Find where the given text appears and provide that cell's center as [X, Y] coordinate. 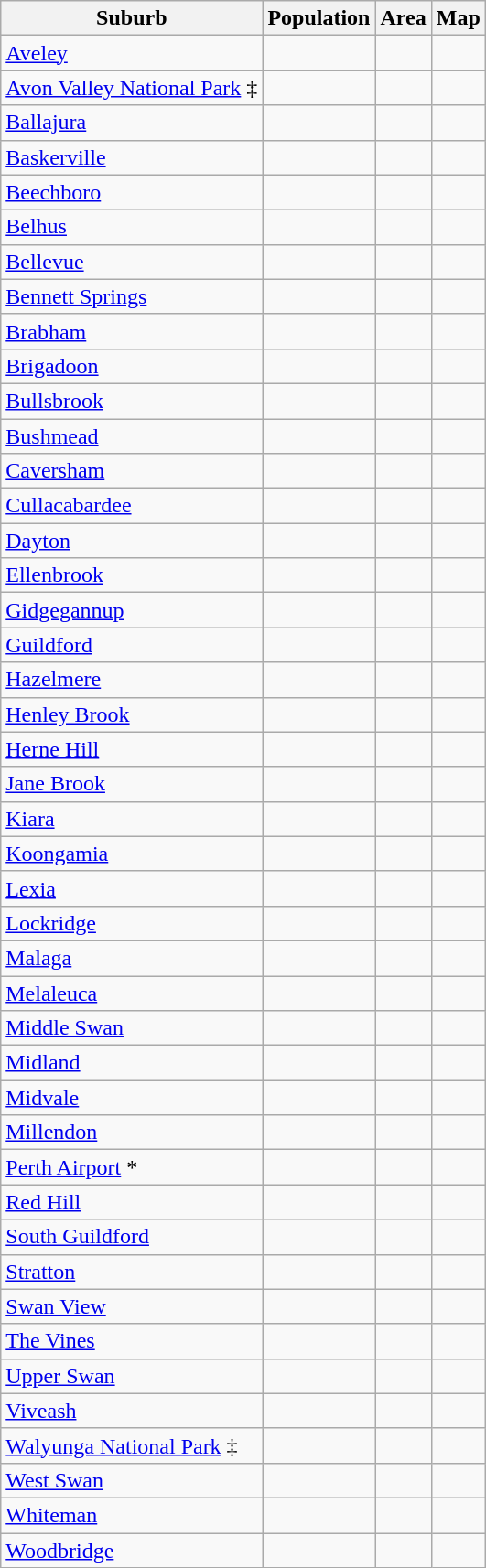
Brabham [132, 331]
Melaleuca [132, 993]
Bennett Springs [132, 296]
Area [403, 18]
Suburb [132, 18]
Aveley [132, 53]
Brigadoon [132, 366]
Map [458, 18]
West Swan [132, 1480]
Swan View [132, 1306]
Bushmead [132, 436]
Beechboro [132, 192]
Avon Valley National Park ‡ [132, 88]
Dayton [132, 541]
South Guildford [132, 1237]
Gidgegannup [132, 610]
Bullsbrook [132, 401]
Ellenbrook [132, 575]
Belhus [132, 227]
Jane Brook [132, 784]
The Vines [132, 1341]
Ballajura [132, 123]
Lockridge [132, 923]
Midland [132, 1063]
Millendon [132, 1133]
Lexia [132, 888]
Guildford [132, 645]
Woodbridge [132, 1551]
Stratton [132, 1272]
Population [319, 18]
Hazelmere [132, 680]
Whiteman [132, 1515]
Red Hill [132, 1202]
Viveash [132, 1411]
Perth Airport * [132, 1167]
Upper Swan [132, 1376]
Koongamia [132, 854]
Walyunga National Park ‡ [132, 1445]
Malaga [132, 958]
Cullacabardee [132, 506]
Henley Brook [132, 714]
Midvale [132, 1098]
Bellevue [132, 262]
Baskerville [132, 157]
Middle Swan [132, 1028]
Caversham [132, 471]
Herne Hill [132, 749]
Kiara [132, 819]
